Pinpoint the cell where the given text exists, returning its (X, Y) midpoint coordinate. 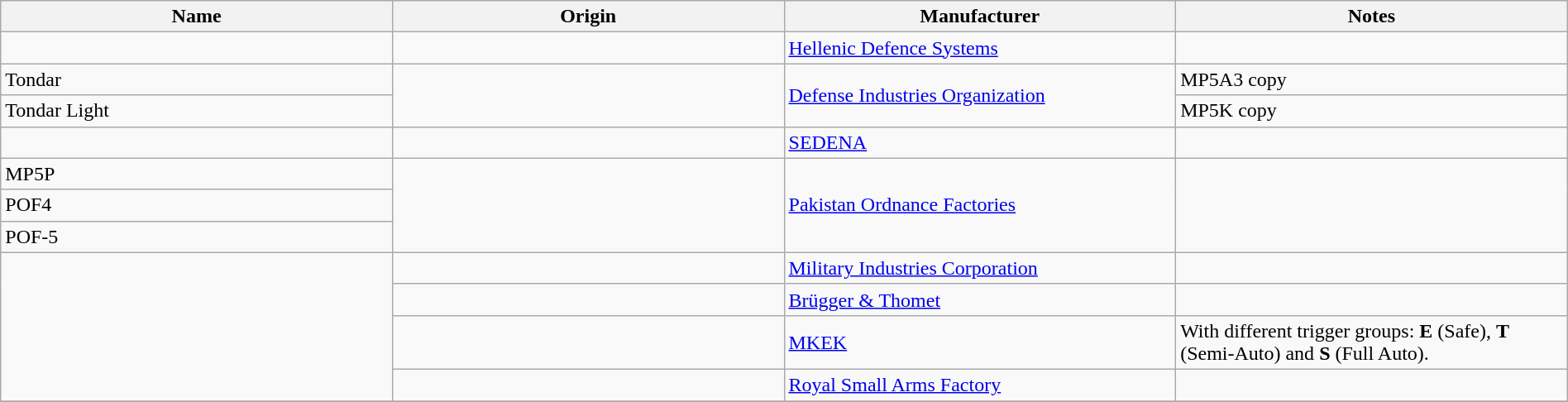
Tondar Light (197, 111)
POF4 (197, 205)
Notes (1372, 17)
Tondar (197, 79)
Brügger & Thomet (980, 299)
MP5K copy (1372, 111)
SEDENA (980, 142)
MP5A3 copy (1372, 79)
Military Industries Corporation (980, 268)
Royal Small Arms Factory (980, 385)
Manufacturer (980, 17)
Name (197, 17)
MP5P (197, 174)
POF-5 (197, 237)
Hellenic Defence Systems (980, 48)
With different trigger groups: E (Safe), T (Semi-Auto) and S (Full Auto). (1372, 342)
Defense Industries Organization (980, 95)
Origin (588, 17)
Pakistan Ordnance Factories (980, 205)
MKEK (980, 342)
